Determine the (X, Y) coordinate at the center of the cell enclosing the given text.  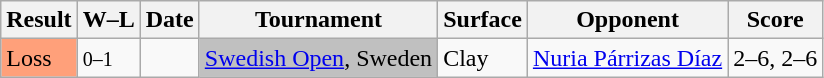
2–6, 2–6 (776, 58)
Date (170, 20)
Opponent (627, 20)
Swedish Open, Sweden (318, 58)
Nuria Párrizas Díaz (627, 58)
Loss (39, 58)
Score (776, 20)
Result (39, 20)
Tournament (318, 20)
Clay (483, 58)
W–L (108, 20)
Surface (483, 20)
0–1 (108, 58)
